Determine the (x, y) coordinate at the center of the cell enclosing the given text.  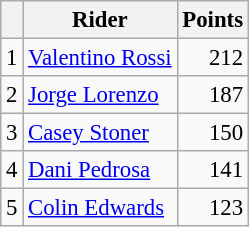
3 (12, 133)
Rider (100, 20)
1 (12, 58)
2 (12, 95)
141 (212, 170)
5 (12, 208)
Casey Stoner (100, 133)
150 (212, 133)
4 (12, 170)
Valentino Rossi (100, 58)
Dani Pedrosa (100, 170)
212 (212, 58)
Colin Edwards (100, 208)
Points (212, 20)
123 (212, 208)
187 (212, 95)
Jorge Lorenzo (100, 95)
